Provide the (x, y) coordinate of the cell's center where the given text is located.  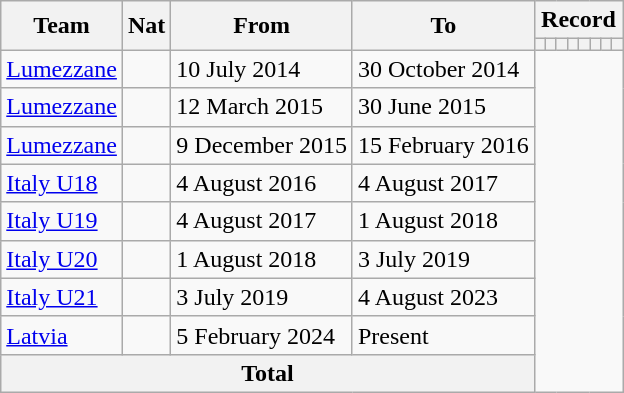
Italy U19 (62, 221)
Nat (146, 26)
15 February 2016 (443, 145)
Present (443, 335)
Record (578, 20)
4 August 2016 (262, 183)
Italy U20 (62, 259)
9 December 2015 (262, 145)
10 July 2014 (262, 69)
Team (62, 26)
Italy U21 (62, 297)
12 March 2015 (262, 107)
From (262, 26)
To (443, 26)
30 October 2014 (443, 69)
Italy U18 (62, 183)
Total (268, 373)
4 August 2023 (443, 297)
5 February 2024 (262, 335)
30 June 2015 (443, 107)
Latvia (62, 335)
